Capture the cell that displays the provided text and extract its [X, Y] central coordinate. 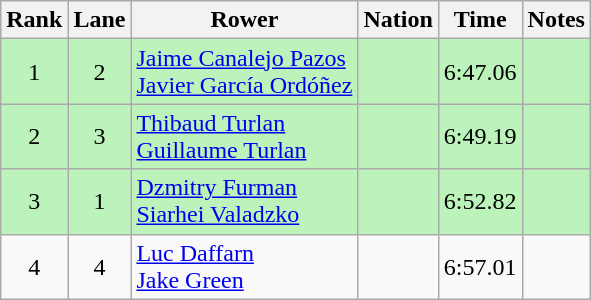
6:47.06 [480, 72]
Thibaud TurlanGuillaume Turlan [244, 136]
Jaime Canalejo PazosJavier García Ordóñez [244, 72]
6:49.19 [480, 136]
6:57.01 [480, 266]
Dzmitry FurmanSiarhei Valadzko [244, 202]
Lane [100, 20]
Rank [34, 20]
6:52.82 [480, 202]
Luc DaffarnJake Green [244, 266]
Nation [398, 20]
Rower [244, 20]
Notes [556, 20]
Time [480, 20]
